For the text-containing cell, return its midpoint in (X, Y) coordinate format. 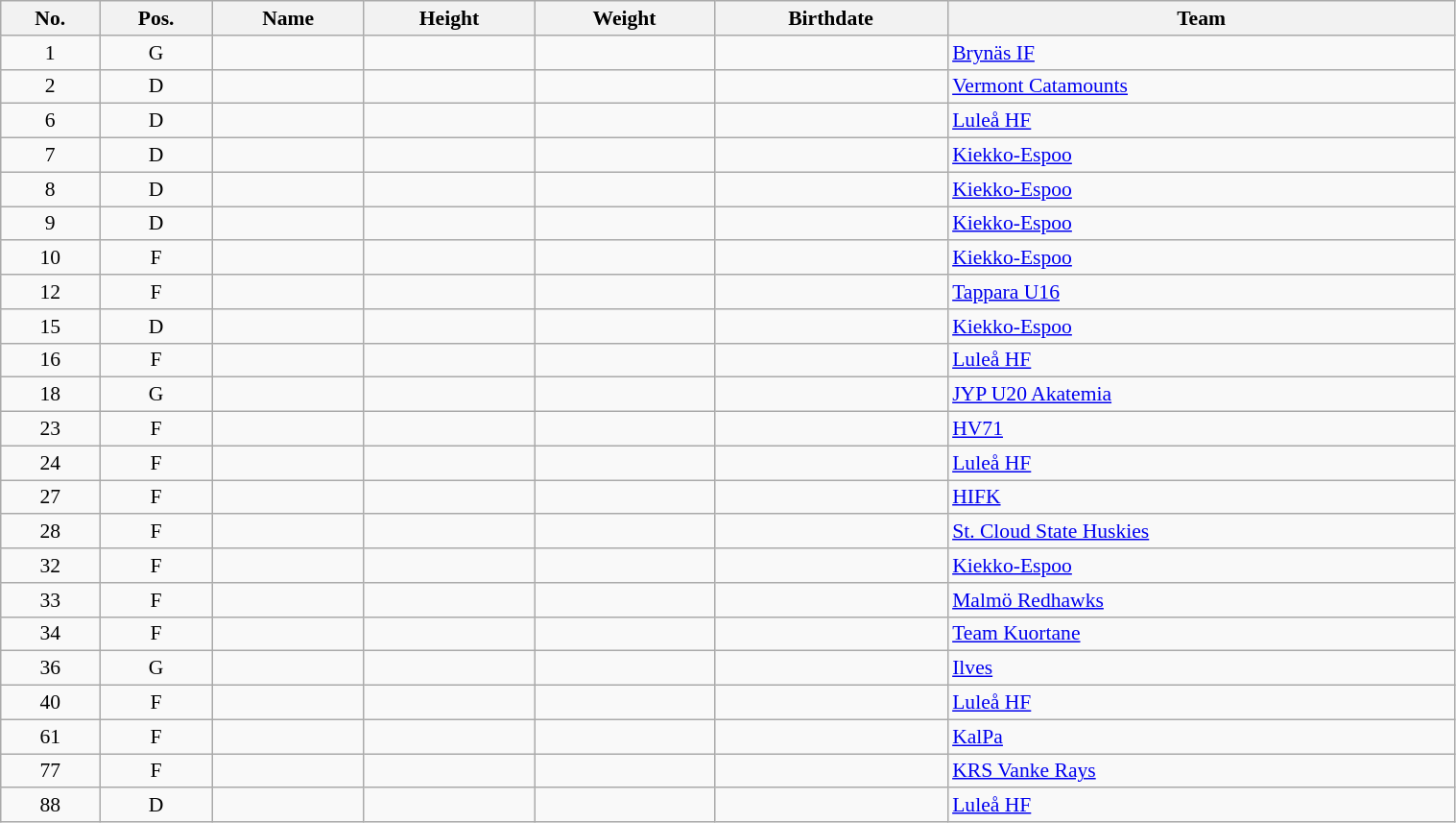
Team (1202, 18)
24 (50, 463)
6 (50, 121)
77 (50, 771)
Birthdate (831, 18)
88 (50, 806)
8 (50, 189)
9 (50, 224)
Brynäs IF (1202, 53)
Tappara U16 (1202, 292)
Vermont Catamounts (1202, 86)
15 (50, 327)
23 (50, 429)
36 (50, 668)
10 (50, 258)
7 (50, 156)
Malmö Redhawks (1202, 600)
HV71 (1202, 429)
40 (50, 703)
2 (50, 86)
St. Cloud State Huskies (1202, 532)
Team Kuortane (1202, 634)
Ilves (1202, 668)
HIFK (1202, 497)
Weight (624, 18)
32 (50, 566)
Name (288, 18)
16 (50, 360)
Height (449, 18)
33 (50, 600)
KRS Vanke Rays (1202, 771)
1 (50, 53)
12 (50, 292)
Pos. (156, 18)
KalPa (1202, 737)
34 (50, 634)
No. (50, 18)
27 (50, 497)
28 (50, 532)
18 (50, 395)
JYP U20 Akatemia (1202, 395)
61 (50, 737)
